Capture the cell that displays the provided text and extract its [x, y] central coordinate. 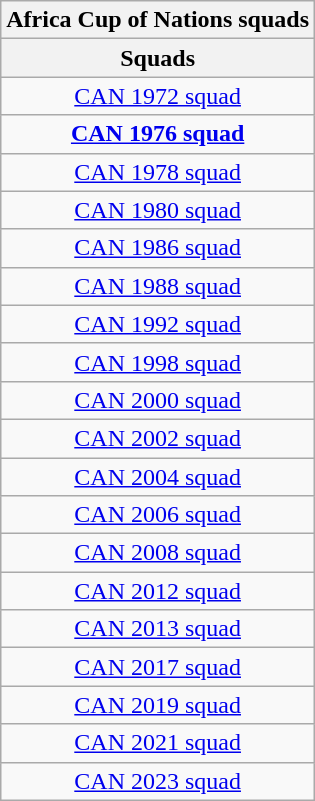
CAN 1978 squad [158, 172]
CAN 2019 squad [158, 705]
CAN 2004 squad [158, 477]
CAN 2013 squad [158, 629]
CAN 1998 squad [158, 362]
CAN 1988 squad [158, 286]
CAN 2000 squad [158, 400]
CAN 2021 squad [158, 743]
CAN 1992 squad [158, 324]
CAN 2012 squad [158, 591]
CAN 2017 squad [158, 667]
CAN 2006 squad [158, 515]
CAN 1980 squad [158, 210]
CAN 1986 squad [158, 248]
CAN 2023 squad [158, 781]
Squads [158, 58]
Africa Cup of Nations squads [158, 20]
CAN 2008 squad [158, 553]
CAN 2002 squad [158, 438]
CAN 1972 squad [158, 96]
CAN 1976 squad [158, 134]
